Identify which cell holds the provided text, then report its (x, y) central coordinate. 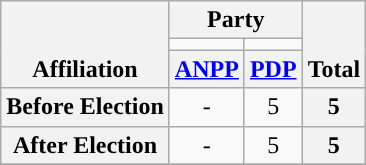
After Election (86, 145)
Before Election (86, 107)
Party (236, 20)
PDP (273, 69)
Total (334, 44)
ANPP (206, 69)
Affiliation (86, 44)
